Return (X, Y) of the center of cell containing provided text 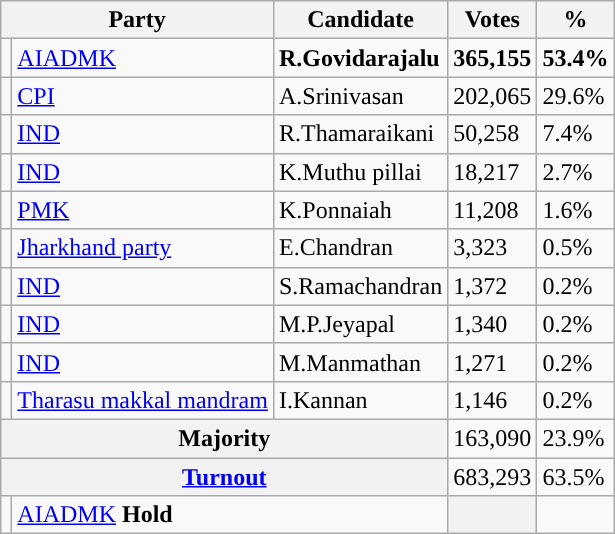
1.6% (576, 210)
M.P.Jeyapal (360, 324)
Majority (224, 438)
M.Manmathan (360, 362)
K.Ponnaiah (360, 210)
Jharkhand party (143, 248)
163,090 (492, 438)
R.Thamaraikani (360, 134)
AIADMK (143, 58)
Party (138, 20)
53.4% (576, 58)
29.6% (576, 96)
11,208 (492, 210)
365,155 (492, 58)
0.5% (576, 248)
AIADMK Hold (230, 515)
7.4% (576, 134)
E.Chandran (360, 248)
23.9% (576, 438)
202,065 (492, 96)
1,146 (492, 400)
1,271 (492, 362)
CPI (143, 96)
% (576, 20)
R.Govidarajalu (360, 58)
A.Srinivasan (360, 96)
Candidate (360, 20)
63.5% (576, 477)
3,323 (492, 248)
Turnout (224, 477)
18,217 (492, 172)
1,340 (492, 324)
Votes (492, 20)
K.Muthu pillai (360, 172)
I.Kannan (360, 400)
50,258 (492, 134)
S.Ramachandran (360, 286)
1,372 (492, 286)
2.7% (576, 172)
Tharasu makkal mandram (143, 400)
PMK (143, 210)
683,293 (492, 477)
